Return the (x, y) coordinate for the center point of the cell that contains the specified text.  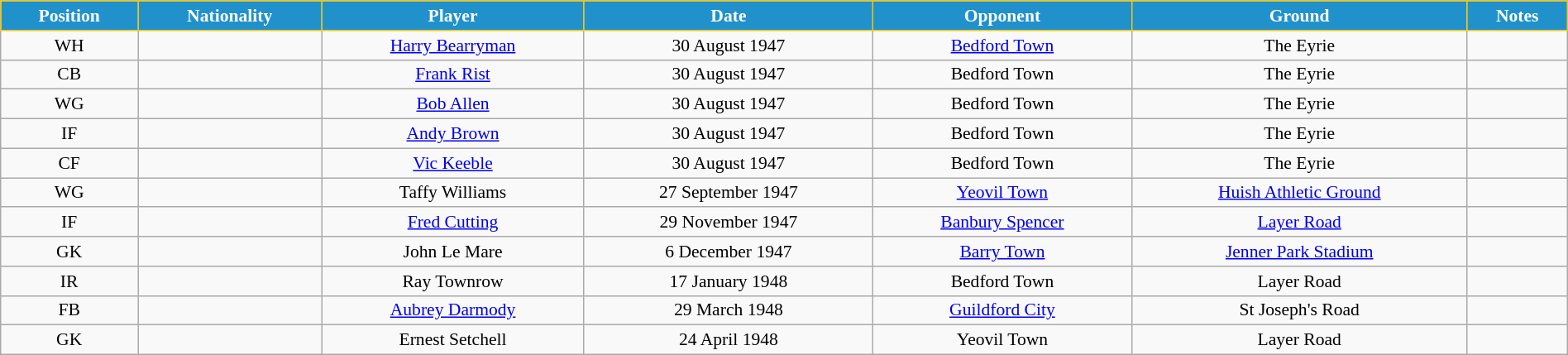
Frank Rist (453, 74)
Player (453, 16)
Ray Townrow (453, 281)
Taffy Williams (453, 193)
Jenner Park Stadium (1299, 252)
17 January 1948 (728, 281)
WH (69, 46)
Opponent (1002, 16)
Date (728, 16)
Vic Keeble (453, 163)
Nationality (230, 16)
Bob Allen (453, 104)
Fred Cutting (453, 223)
IR (69, 281)
Notes (1517, 16)
Barry Town (1002, 252)
Ernest Setchell (453, 340)
St Joseph's Road (1299, 310)
Guildford City (1002, 310)
29 March 1948 (728, 310)
CF (69, 163)
FB (69, 310)
Huish Athletic Ground (1299, 193)
6 December 1947 (728, 252)
Aubrey Darmody (453, 310)
Harry Bearryman (453, 46)
CB (69, 74)
29 November 1947 (728, 223)
Andy Brown (453, 134)
Ground (1299, 16)
Banbury Spencer (1002, 223)
John Le Mare (453, 252)
27 September 1947 (728, 193)
Position (69, 16)
24 April 1948 (728, 340)
